For the text-containing cell, return its midpoint in (X, Y) coordinate format. 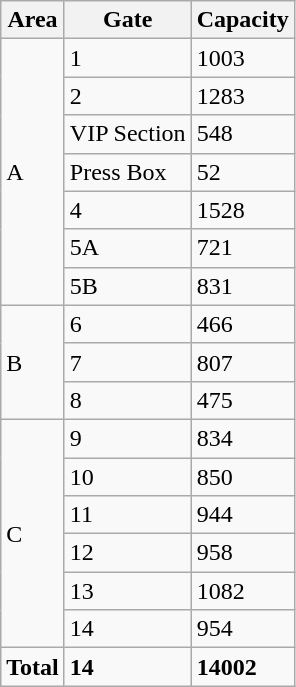
7 (128, 362)
466 (242, 324)
14002 (242, 667)
8 (128, 400)
11 (128, 515)
Capacity (242, 20)
807 (242, 362)
1082 (242, 591)
4 (128, 210)
721 (242, 248)
A (33, 172)
954 (242, 629)
12 (128, 553)
Gate (128, 20)
2 (128, 96)
1528 (242, 210)
1003 (242, 58)
850 (242, 477)
52 (242, 172)
958 (242, 553)
Area (33, 20)
834 (242, 438)
475 (242, 400)
10 (128, 477)
13 (128, 591)
Press Box (128, 172)
548 (242, 134)
6 (128, 324)
944 (242, 515)
C (33, 533)
5B (128, 286)
9 (128, 438)
1 (128, 58)
B (33, 362)
5A (128, 248)
VIP Section (128, 134)
831 (242, 286)
Total (33, 667)
1283 (242, 96)
